From the cell containing the given text, extract its center point as (x, y) coordinate. 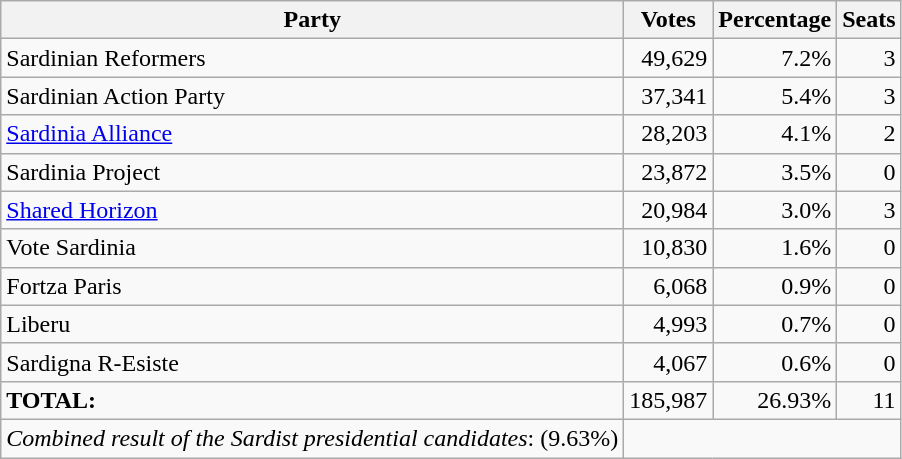
11 (869, 400)
6,068 (668, 286)
Vote Sardinia (312, 248)
0.6% (775, 362)
Fortza Paris (312, 286)
Shared Horizon (312, 210)
Votes (668, 20)
4.1% (775, 134)
2 (869, 134)
Party (312, 20)
28,203 (668, 134)
26.93% (775, 400)
49,629 (668, 58)
3.5% (775, 172)
185,987 (668, 400)
Sardinian Reformers (312, 58)
4,067 (668, 362)
Sardinia Project (312, 172)
0.7% (775, 324)
10,830 (668, 248)
Combined result of the Sardist presidential candidates: (9.63%) (312, 438)
1.6% (775, 248)
4,993 (668, 324)
20,984 (668, 210)
37,341 (668, 96)
TOTAL: (312, 400)
0.9% (775, 286)
Liberu (312, 324)
5.4% (775, 96)
Sardinian Action Party (312, 96)
23,872 (668, 172)
Seats (869, 20)
Percentage (775, 20)
3.0% (775, 210)
7.2% (775, 58)
Sardinia Alliance (312, 134)
Sardigna R-Esiste (312, 362)
